For the text-containing cell, return its midpoint in (x, y) coordinate format. 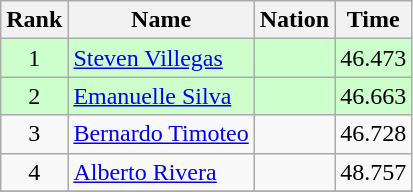
Steven Villegas (161, 58)
48.757 (374, 172)
Rank (34, 20)
1 (34, 58)
Time (374, 20)
46.728 (374, 134)
3 (34, 134)
46.663 (374, 96)
Emanuelle Silva (161, 96)
2 (34, 96)
46.473 (374, 58)
Alberto Rivera (161, 172)
Name (161, 20)
4 (34, 172)
Nation (294, 20)
Bernardo Timoteo (161, 134)
